Locate the cell with the specified text and output its [x, y] center coordinate. 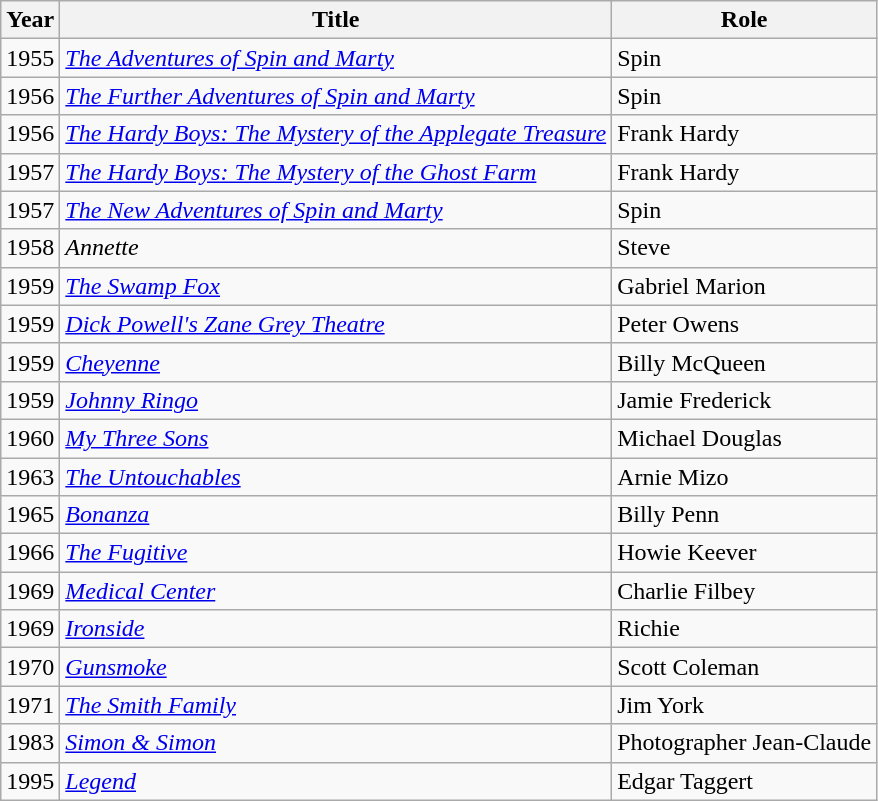
Medical Center [336, 591]
Steve [744, 248]
1971 [30, 705]
1966 [30, 553]
Gunsmoke [336, 667]
Arnie Mizo [744, 477]
Gabriel Marion [744, 286]
Title [336, 20]
Year [30, 20]
1965 [30, 515]
The Hardy Boys: The Mystery of the Applegate Treasure [336, 134]
Michael Douglas [744, 438]
Simon & Simon [336, 743]
1970 [30, 667]
1963 [30, 477]
The Untouchables [336, 477]
The Smith Family [336, 705]
The Swamp Fox [336, 286]
Billy Penn [744, 515]
Photographer Jean-Claude [744, 743]
Edgar Taggert [744, 781]
Peter Owens [744, 324]
The New Adventures of Spin and Marty [336, 210]
1958 [30, 248]
The Adventures of Spin and Marty [336, 58]
Billy McQueen [744, 362]
The Further Adventures of Spin and Marty [336, 96]
Richie [744, 629]
Legend [336, 781]
Role [744, 20]
1955 [30, 58]
1983 [30, 743]
The Hardy Boys: The Mystery of the Ghost Farm [336, 172]
The Fugitive [336, 553]
Jim York [744, 705]
Howie Keever [744, 553]
Scott Coleman [744, 667]
Dick Powell's Zane Grey Theatre [336, 324]
My Three Sons [336, 438]
1995 [30, 781]
Annette [336, 248]
Jamie Frederick [744, 400]
Cheyenne [336, 362]
Ironside [336, 629]
1960 [30, 438]
Charlie Filbey [744, 591]
Bonanza [336, 515]
Johnny Ringo [336, 400]
